Determine the (X, Y) coordinate at the center of the cell enclosing the given text.  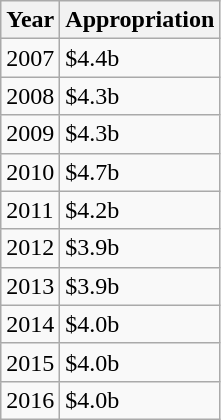
2015 (30, 362)
2012 (30, 248)
2011 (30, 210)
2016 (30, 400)
$4.7b (140, 172)
2008 (30, 96)
2013 (30, 286)
Year (30, 20)
2010 (30, 172)
$4.4b (140, 58)
$4.2b (140, 210)
Appropriation (140, 20)
2007 (30, 58)
2009 (30, 134)
2014 (30, 324)
